Search for the cell housing the specified text and yield its (X, Y) center coordinate. 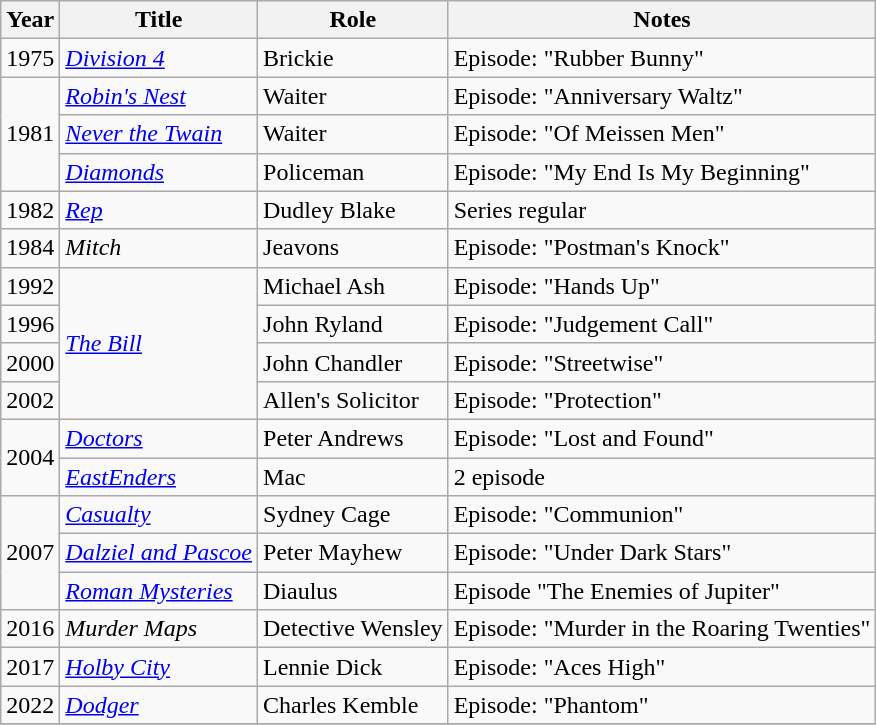
Episode: "Hands Up" (662, 286)
Episode: "Phantom" (662, 705)
EastEnders (159, 477)
Charles Kemble (354, 705)
Michael Ash (354, 286)
Episode: "My End Is My Beginning" (662, 172)
Casualty (159, 515)
2 episode (662, 477)
Diaulus (354, 591)
Mac (354, 477)
Episode: "Lost and Found" (662, 438)
Dalziel and Pascoe (159, 553)
Dudley Blake (354, 210)
Title (159, 20)
1981 (30, 134)
Dodger (159, 705)
Holby City (159, 667)
Episode: "Rubber Bunny" (662, 58)
Sydney Cage (354, 515)
Episode: "Communion" (662, 515)
Episode: "Murder in the Roaring Twenties" (662, 629)
Role (354, 20)
Robin's Nest (159, 96)
John Chandler (354, 362)
Episode: "Protection" (662, 400)
1984 (30, 248)
John Ryland (354, 324)
Episode: "Streetwise" (662, 362)
Notes (662, 20)
Year (30, 20)
2016 (30, 629)
1982 (30, 210)
1996 (30, 324)
The Bill (159, 343)
Policeman (354, 172)
Episode: "Of Meissen Men" (662, 134)
Episode: "Under Dark Stars" (662, 553)
1975 (30, 58)
Allen's Solicitor (354, 400)
Never the Twain (159, 134)
Diamonds (159, 172)
Mitch (159, 248)
Rep (159, 210)
Episode: "Anniversary Waltz" (662, 96)
Episode "The Enemies of Jupiter" (662, 591)
1992 (30, 286)
Detective Wensley (354, 629)
Roman Mysteries (159, 591)
Series regular (662, 210)
2017 (30, 667)
Episode: "Postman's Knock" (662, 248)
Peter Mayhew (354, 553)
Brickie (354, 58)
Lennie Dick (354, 667)
2002 (30, 400)
Division 4 (159, 58)
2000 (30, 362)
Episode: "Aces High" (662, 667)
Doctors (159, 438)
2022 (30, 705)
Jeavons (354, 248)
Murder Maps (159, 629)
2007 (30, 553)
2004 (30, 457)
Episode: "Judgement Call" (662, 324)
Peter Andrews (354, 438)
